Capture the cell that displays the provided text and extract its [x, y] central coordinate. 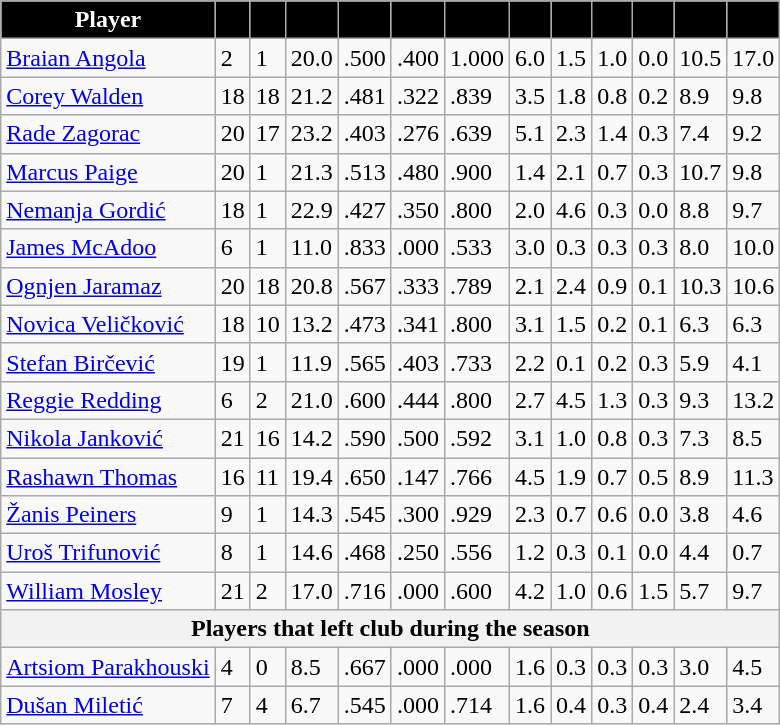
8.8 [700, 210]
10.6 [754, 286]
2.2 [530, 362]
.427 [364, 210]
23.2 [312, 134]
Players that left club during the season [390, 629]
.444 [418, 400]
.592 [476, 438]
Stefan Birčević [108, 362]
8 [232, 553]
9 [232, 515]
.733 [476, 362]
0.5 [654, 477]
.481 [364, 96]
4.1 [754, 362]
21.2 [312, 96]
1.9 [572, 477]
1.3 [612, 400]
8.0 [700, 248]
0 [268, 667]
.147 [418, 477]
.250 [418, 553]
.839 [476, 96]
Corey Walden [108, 96]
.341 [418, 324]
20.8 [312, 286]
James McAdoo [108, 248]
Uroš Trifunović [108, 553]
6.7 [312, 705]
.350 [418, 210]
1.8 [572, 96]
4.4 [700, 553]
10.5 [700, 58]
.322 [418, 96]
Player [108, 20]
.556 [476, 553]
14.3 [312, 515]
7.4 [700, 134]
.714 [476, 705]
5.9 [700, 362]
.716 [364, 591]
11.9 [312, 362]
20.0 [312, 58]
5.7 [700, 591]
19 [232, 362]
10 [268, 324]
.900 [476, 172]
14.2 [312, 438]
3.8 [700, 515]
0.9 [612, 286]
.789 [476, 286]
Žanis Peiners [108, 515]
.480 [418, 172]
21.0 [312, 400]
Braian Angola [108, 58]
6.0 [530, 58]
.513 [364, 172]
19.4 [312, 477]
7.3 [700, 438]
10.0 [754, 248]
.590 [364, 438]
.400 [418, 58]
21.3 [312, 172]
.473 [364, 324]
7 [232, 705]
.567 [364, 286]
11.3 [754, 477]
Ognjen Jaramaz [108, 286]
14.6 [312, 553]
11.0 [312, 248]
3.4 [754, 705]
Rashawn Thomas [108, 477]
22.9 [312, 210]
1.2 [530, 553]
.533 [476, 248]
Nikola Janković [108, 438]
1.000 [476, 58]
9.2 [754, 134]
Rade Zagorac [108, 134]
Artsiom Parakhouski [108, 667]
.766 [476, 477]
4.2 [530, 591]
Novica Veličković [108, 324]
2.0 [530, 210]
5.1 [530, 134]
3.5 [530, 96]
.565 [364, 362]
.833 [364, 248]
.468 [364, 553]
Marcus Paige [108, 172]
.929 [476, 515]
.276 [418, 134]
10.7 [700, 172]
.639 [476, 134]
William Mosley [108, 591]
2.7 [530, 400]
Reggie Redding [108, 400]
9.3 [700, 400]
11 [268, 477]
.667 [364, 667]
10.3 [700, 286]
.333 [418, 286]
17 [268, 134]
Dušan Miletić [108, 705]
.650 [364, 477]
Nemanja Gordić [108, 210]
.300 [418, 515]
